Locate the cell with the specified text and output its (x, y) center coordinate. 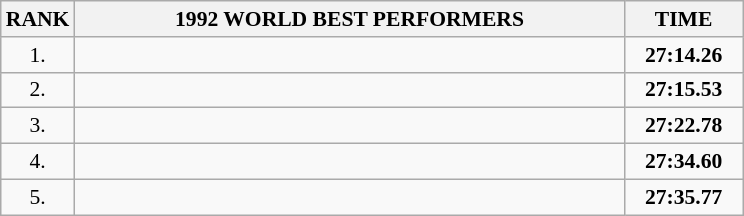
1. (38, 55)
5. (38, 197)
2. (38, 90)
RANK (38, 19)
27:15.53 (684, 90)
27:22.78 (684, 126)
4. (38, 162)
1992 WORLD BEST PERFORMERS (349, 19)
TIME (684, 19)
27:14.26 (684, 55)
27:35.77 (684, 197)
3. (38, 126)
27:34.60 (684, 162)
